From the cell containing the given text, extract its center point as [X, Y] coordinate. 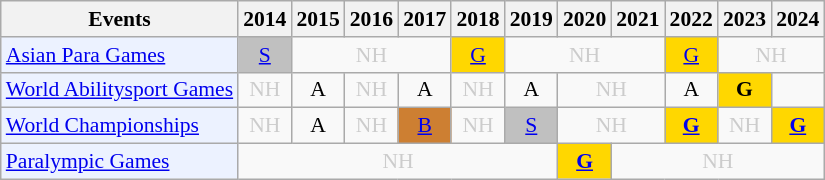
2021 [638, 19]
2022 [692, 19]
Paralympic Games [120, 162]
2024 [798, 19]
Asian Para Games [120, 55]
2020 [584, 19]
2023 [744, 19]
2016 [372, 19]
2019 [532, 19]
Events [120, 19]
World Abilitysport Games [120, 90]
B [424, 126]
2014 [264, 19]
2017 [424, 19]
2015 [318, 19]
World Championships [120, 126]
2018 [478, 19]
